Determine the [X, Y] coordinate at the center of the cell enclosing the given text.  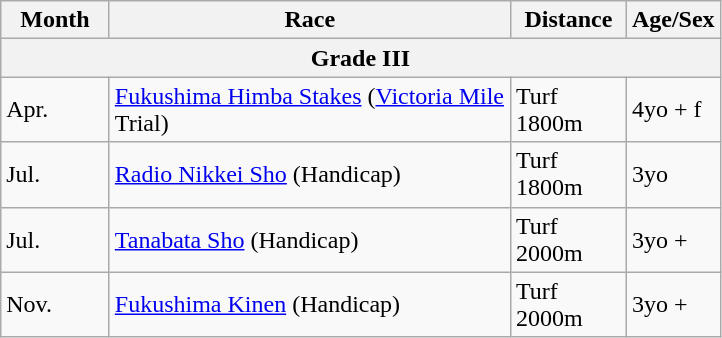
Fukushima Himba Stakes (Victoria Mile Trial) [310, 110]
Tanabata Sho (Handicap) [310, 240]
Radio Nikkei Sho (Handicap) [310, 174]
3yo [673, 174]
Fukushima Kinen (Handicap) [310, 304]
Age/Sex [673, 20]
Month [56, 20]
Distance [568, 20]
4yo + f [673, 110]
Race [310, 20]
Nov. [56, 304]
Apr. [56, 110]
Grade III [360, 58]
